Detect which cell encompasses the target text, then output its (X, Y) center coordinate. 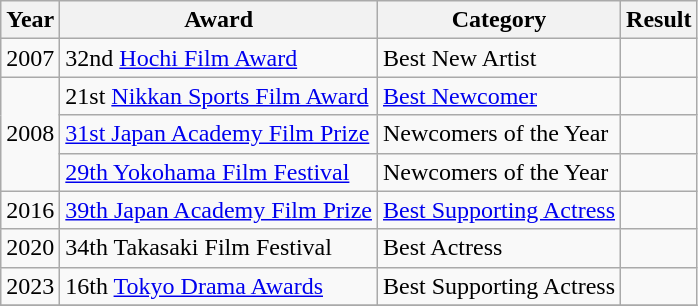
Result (659, 20)
Category (498, 20)
2008 (30, 134)
2023 (30, 286)
Best Actress (498, 248)
21st Nikkan Sports Film Award (219, 96)
39th Japan Academy Film Prize (219, 210)
29th Yokohama Film Festival (219, 172)
2020 (30, 248)
Best Newcomer (498, 96)
Best New Artist (498, 58)
2016 (30, 210)
31st Japan Academy Film Prize (219, 134)
Award (219, 20)
Year (30, 20)
32nd Hochi Film Award (219, 58)
2007 (30, 58)
16th Tokyo Drama Awards (219, 286)
34th Takasaki Film Festival (219, 248)
